Capture the cell that displays the provided text and extract its (X, Y) central coordinate. 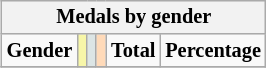
Gender (40, 51)
Medals by gender (134, 17)
Percentage (213, 51)
Total (133, 51)
